Pinpoint the cell where the given text exists, returning its [X, Y] midpoint coordinate. 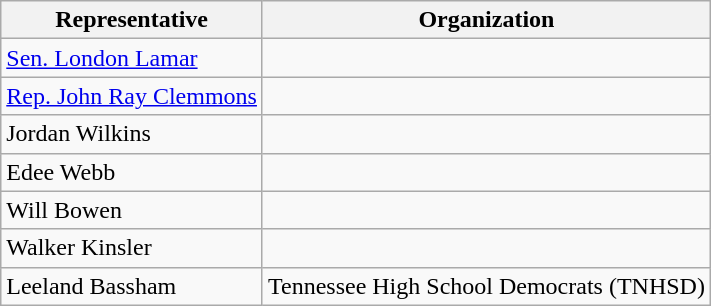
Jordan Wilkins [132, 134]
Leeland Bassham [132, 286]
Organization [486, 20]
Will Bowen [132, 210]
Walker Kinsler [132, 248]
Edee Webb [132, 172]
Tennessee High School Democrats (TNHSD) [486, 286]
Sen. London Lamar [132, 58]
Representative [132, 20]
Rep. John Ray Clemmons [132, 96]
